Capture the cell that displays the provided text and extract its (x, y) central coordinate. 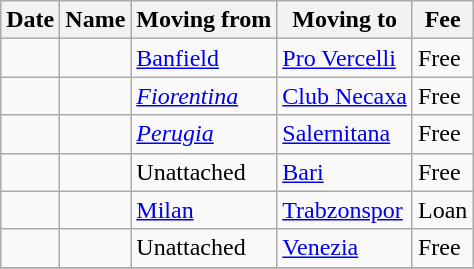
Moving to (345, 20)
Fee (442, 20)
Moving from (204, 20)
Loan (442, 210)
Name (96, 20)
Perugia (204, 134)
Date (30, 20)
Milan (204, 210)
Bari (345, 172)
Salernitana (345, 134)
Fiorentina (204, 96)
Venezia (345, 248)
Banfield (204, 58)
Club Necaxa (345, 96)
Trabzonspor (345, 210)
Pro Vercelli (345, 58)
